Scan for the cell matching the given text and deliver its [X, Y] coordinate at center. 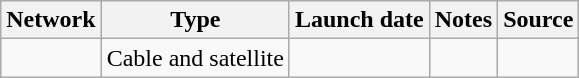
Notes [463, 20]
Launch date [359, 20]
Type [195, 20]
Network [51, 20]
Source [538, 20]
Cable and satellite [195, 58]
